From the cell containing the given text, extract its center point as [X, Y] coordinate. 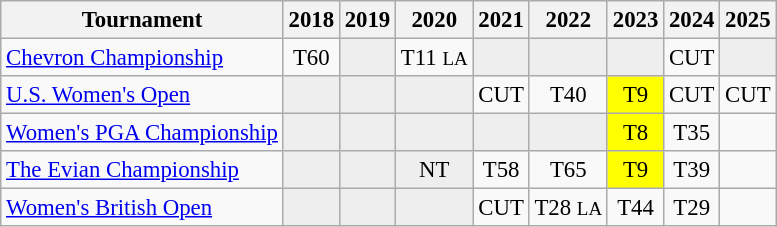
T60 [311, 58]
NT [434, 170]
2021 [501, 20]
U.S. Women's Open [142, 95]
Women's PGA Championship [142, 133]
2020 [434, 20]
T44 [635, 208]
T28 LA [568, 208]
2018 [311, 20]
2022 [568, 20]
2019 [367, 20]
T39 [692, 170]
T58 [501, 170]
T8 [635, 133]
The Evian Championship [142, 170]
T29 [692, 208]
2025 [748, 20]
2024 [692, 20]
2023 [635, 20]
T35 [692, 133]
T65 [568, 170]
Women's British Open [142, 208]
T11 LA [434, 58]
Tournament [142, 20]
Chevron Championship [142, 58]
T40 [568, 95]
